Return (X, Y) of the center of cell containing provided text 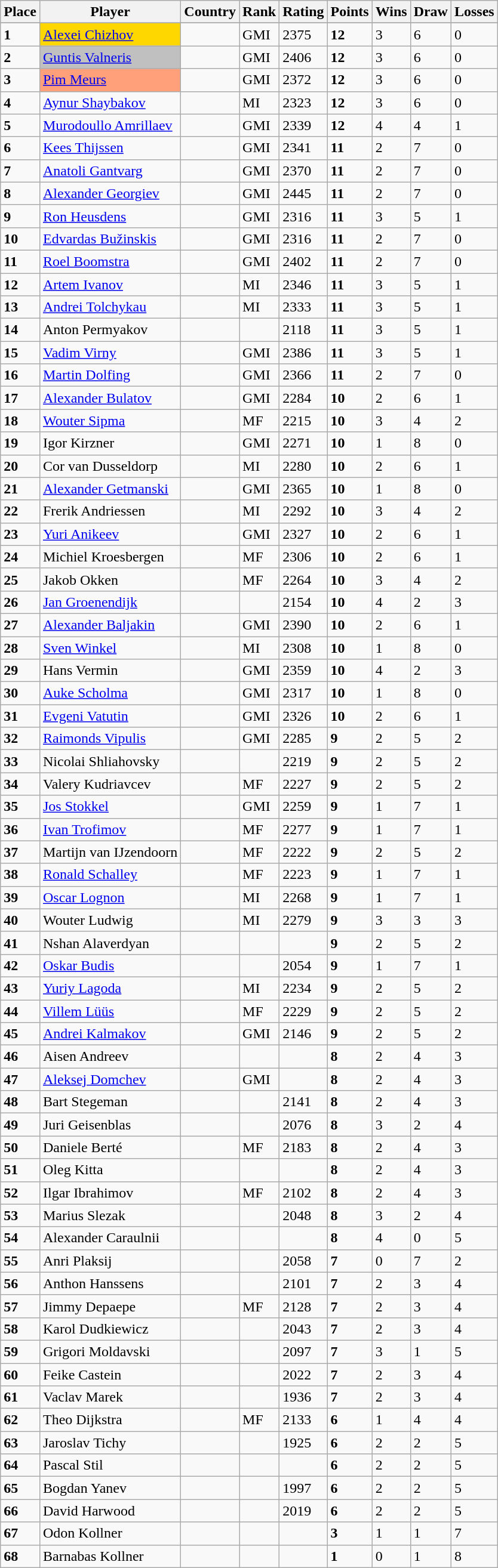
13 (20, 307)
61 (20, 1397)
2043 (303, 1329)
Ilgar Ibrahimov (110, 1193)
2359 (303, 671)
Martin Dolfing (110, 375)
Nicolai Shliahovsky (110, 761)
54 (20, 1238)
2339 (303, 125)
Country (210, 12)
Jimmy Depaepe (110, 1306)
60 (20, 1374)
32 (20, 739)
Aynur Shaybakov (110, 103)
65 (20, 1488)
Evgeni Vatutin (110, 716)
Karol Dudkiewicz (110, 1329)
2141 (303, 1102)
Roel Boomstra (110, 261)
Yuri Anikeev (110, 534)
2292 (303, 511)
2372 (303, 80)
2229 (303, 1011)
2280 (303, 466)
1925 (303, 1443)
Oskar Budis (110, 965)
2370 (303, 171)
Guntis Valneris (110, 57)
37 (20, 852)
2076 (303, 1125)
52 (20, 1193)
67 (20, 1533)
2333 (303, 307)
Marius Slezak (110, 1215)
Igor Kirzner (110, 443)
2284 (303, 398)
2386 (303, 353)
2346 (303, 285)
30 (20, 693)
2054 (303, 965)
2279 (303, 920)
2259 (303, 807)
2097 (303, 1351)
53 (20, 1215)
51 (20, 1170)
1936 (303, 1397)
Oleg Kitta (110, 1170)
Nshan Alaverdyan (110, 943)
2128 (303, 1306)
63 (20, 1443)
Jaroslav Tichy (110, 1443)
29 (20, 671)
16 (20, 375)
Alexander Bulatov (110, 398)
23 (20, 534)
59 (20, 1351)
2365 (303, 489)
Michiel Kroesbergen (110, 557)
Anri Plaksij (110, 1261)
Vaclav Marek (110, 1397)
Losses (474, 12)
Aleksej Domchev (110, 1079)
2048 (303, 1215)
Jan Groenendijk (110, 602)
17 (20, 398)
Bogdan Yanev (110, 1488)
49 (20, 1125)
2327 (303, 534)
35 (20, 807)
Anatoli Gantvarg (110, 171)
Bart Stegeman (110, 1102)
64 (20, 1465)
Player (110, 12)
1997 (303, 1488)
2133 (303, 1420)
2390 (303, 625)
Anthon Hanssens (110, 1283)
Anton Permyakov (110, 330)
42 (20, 965)
Andrei Tolchykau (110, 307)
33 (20, 761)
Vadim Virny (110, 353)
2223 (303, 875)
Alexander Baljakin (110, 625)
2326 (303, 716)
Aisen Andreev (110, 1057)
2183 (303, 1147)
Alexander Getmanski (110, 489)
Jakob Okken (110, 579)
50 (20, 1147)
2341 (303, 148)
55 (20, 1261)
25 (20, 579)
Pascal Stil (110, 1465)
41 (20, 943)
28 (20, 647)
2118 (303, 330)
46 (20, 1057)
Place (20, 12)
2406 (303, 57)
2227 (303, 784)
Martijn van IJzendoorn (110, 852)
Rating (303, 12)
Wouter Ludwig (110, 920)
Alexander Caraulnii (110, 1238)
2317 (303, 693)
2271 (303, 443)
27 (20, 625)
22 (20, 511)
Grigori Moldavski (110, 1351)
44 (20, 1011)
Barnabas Kollner (110, 1556)
34 (20, 784)
2277 (303, 829)
Wouter Sipma (110, 421)
Hans Vermin (110, 671)
2264 (303, 579)
2445 (303, 193)
2366 (303, 375)
Sven Winkel (110, 647)
40 (20, 920)
58 (20, 1329)
2268 (303, 897)
21 (20, 489)
43 (20, 988)
66 (20, 1511)
57 (20, 1306)
Ivan Trofimov (110, 829)
Ronald Schalley (110, 875)
68 (20, 1556)
2215 (303, 421)
2402 (303, 261)
Daniele Berté (110, 1147)
20 (20, 466)
Theo Dijkstra (110, 1420)
2154 (303, 602)
Wins (391, 12)
Juri Geisenblas (110, 1125)
2022 (303, 1374)
Frerik Andriessen (110, 511)
15 (20, 353)
19 (20, 443)
24 (20, 557)
2058 (303, 1261)
2219 (303, 761)
Andrei Kalmakov (110, 1034)
48 (20, 1102)
Pim Meurs (110, 80)
2285 (303, 739)
26 (20, 602)
Cor van Dusseldorp (110, 466)
2306 (303, 557)
2234 (303, 988)
62 (20, 1420)
Jos Stokkel (110, 807)
Artem Ivanov (110, 285)
Draw (431, 12)
Auke Scholma (110, 693)
Edvardas Bužinskis (110, 239)
Raimonds Vipulis (110, 739)
36 (20, 829)
Kees Thijssen (110, 148)
David Harwood (110, 1511)
45 (20, 1034)
Odon Kollner (110, 1533)
Rank (259, 12)
2222 (303, 852)
2375 (303, 35)
47 (20, 1079)
Yuriy Lagoda (110, 988)
2102 (303, 1193)
Valery Kudriavcev (110, 784)
38 (20, 875)
2019 (303, 1511)
Points (350, 12)
18 (20, 421)
2308 (303, 647)
Oscar Lognon (110, 897)
Villem Lüüs (110, 1011)
2323 (303, 103)
39 (20, 897)
14 (20, 330)
Ron Heusdens (110, 216)
2101 (303, 1283)
56 (20, 1283)
Alexander Georgiev (110, 193)
Murodoullo Amrillaev (110, 125)
Feike Castein (110, 1374)
31 (20, 716)
2146 (303, 1034)
Alexei Chizhov (110, 35)
